From the cell containing the given text, extract its center point as (X, Y) coordinate. 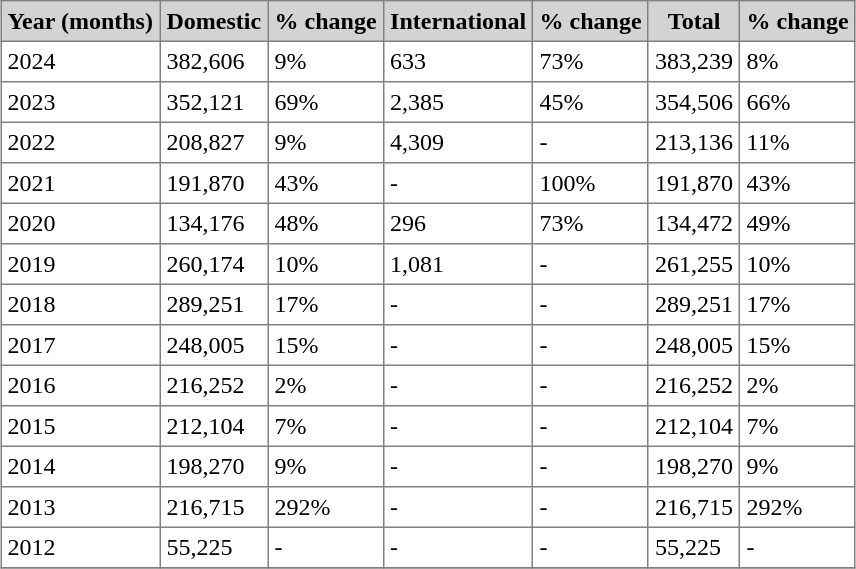
261,255 (694, 264)
383,239 (694, 61)
49% (798, 223)
8% (798, 61)
4,309 (458, 142)
2,385 (458, 102)
66% (798, 102)
Domestic (214, 21)
260,174 (214, 264)
Year (months) (80, 21)
208,827 (214, 142)
633 (458, 61)
213,136 (694, 142)
2013 (80, 507)
45% (591, 102)
354,506 (694, 102)
2021 (80, 183)
2024 (80, 61)
69% (326, 102)
2017 (80, 345)
2016 (80, 385)
1,081 (458, 264)
352,121 (214, 102)
134,472 (694, 223)
2019 (80, 264)
2012 (80, 547)
382,606 (214, 61)
48% (326, 223)
134,176 (214, 223)
2014 (80, 466)
2015 (80, 426)
2020 (80, 223)
296 (458, 223)
11% (798, 142)
2022 (80, 142)
100% (591, 183)
2023 (80, 102)
Total (694, 21)
2018 (80, 304)
International (458, 21)
